Provide the (X, Y) coordinate of the cell's center where the given text is located.  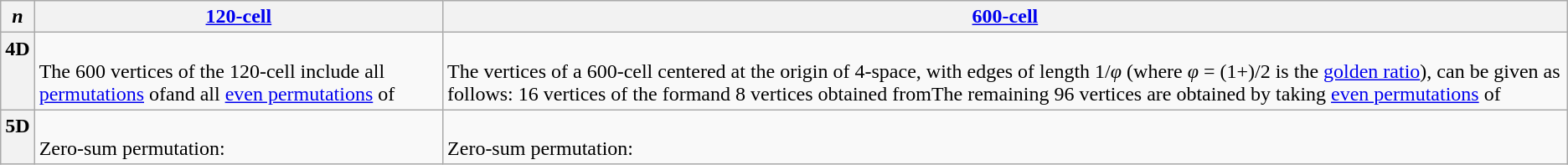
The 600 vertices of the 120-cell include all permutations ofand all even permutations of (238, 71)
120-cell (238, 17)
4D (18, 71)
5D (18, 137)
600-cell (1005, 17)
n (18, 17)
